Identify which cell holds the provided text, then report its [x, y] central coordinate. 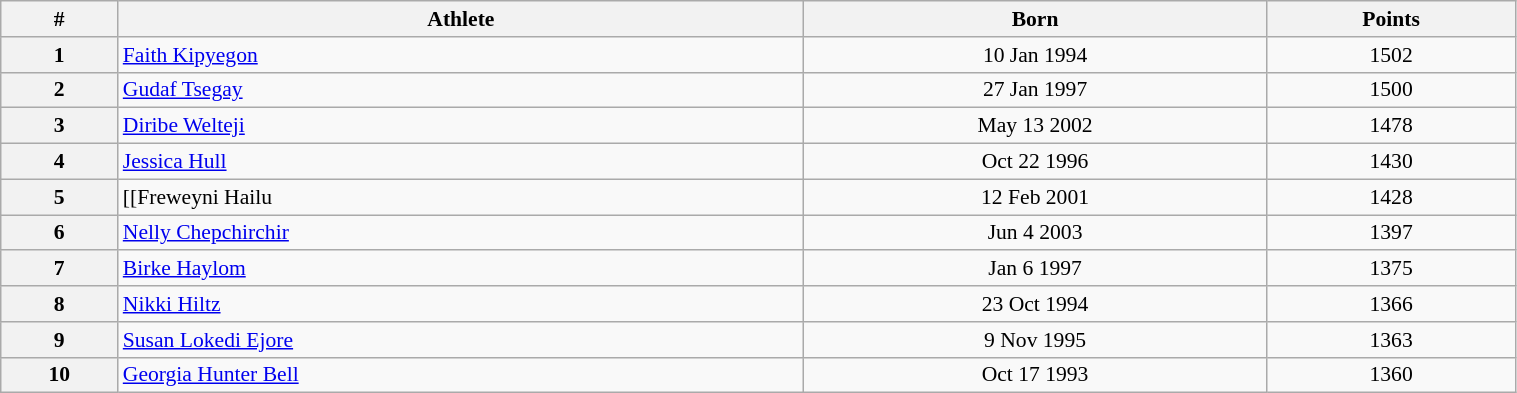
Georgia Hunter Bell [461, 375]
1430 [1391, 162]
23 Oct 1994 [1035, 304]
Faith Kipyegon [461, 55]
9 Nov 1995 [1035, 340]
Oct 22 1996 [1035, 162]
Oct 17 1993 [1035, 375]
4 [60, 162]
Athlete [461, 19]
Jessica Hull [461, 162]
May 13 2002 [1035, 126]
1502 [1391, 55]
1500 [1391, 90]
# [60, 19]
10 Jan 1994 [1035, 55]
7 [60, 269]
1363 [1391, 340]
9 [60, 340]
1478 [1391, 126]
12 Feb 2001 [1035, 197]
Susan Lokedi Ejore [461, 340]
1375 [1391, 269]
27 Jan 1997 [1035, 90]
1397 [1391, 233]
5 [60, 197]
6 [60, 233]
Diribe Welteji [461, 126]
3 [60, 126]
Jan 6 1997 [1035, 269]
1 [60, 55]
8 [60, 304]
Born [1035, 19]
1428 [1391, 197]
Gudaf Tsegay [461, 90]
Points [1391, 19]
Jun 4 2003 [1035, 233]
10 [60, 375]
2 [60, 90]
Birke Haylom [461, 269]
Nikki Hiltz [461, 304]
1360 [1391, 375]
Nelly Chepchirchir [461, 233]
1366 [1391, 304]
[[Freweyni Hailu [461, 197]
